Output the [x, y] coordinate of the center of the cell containing the given text.  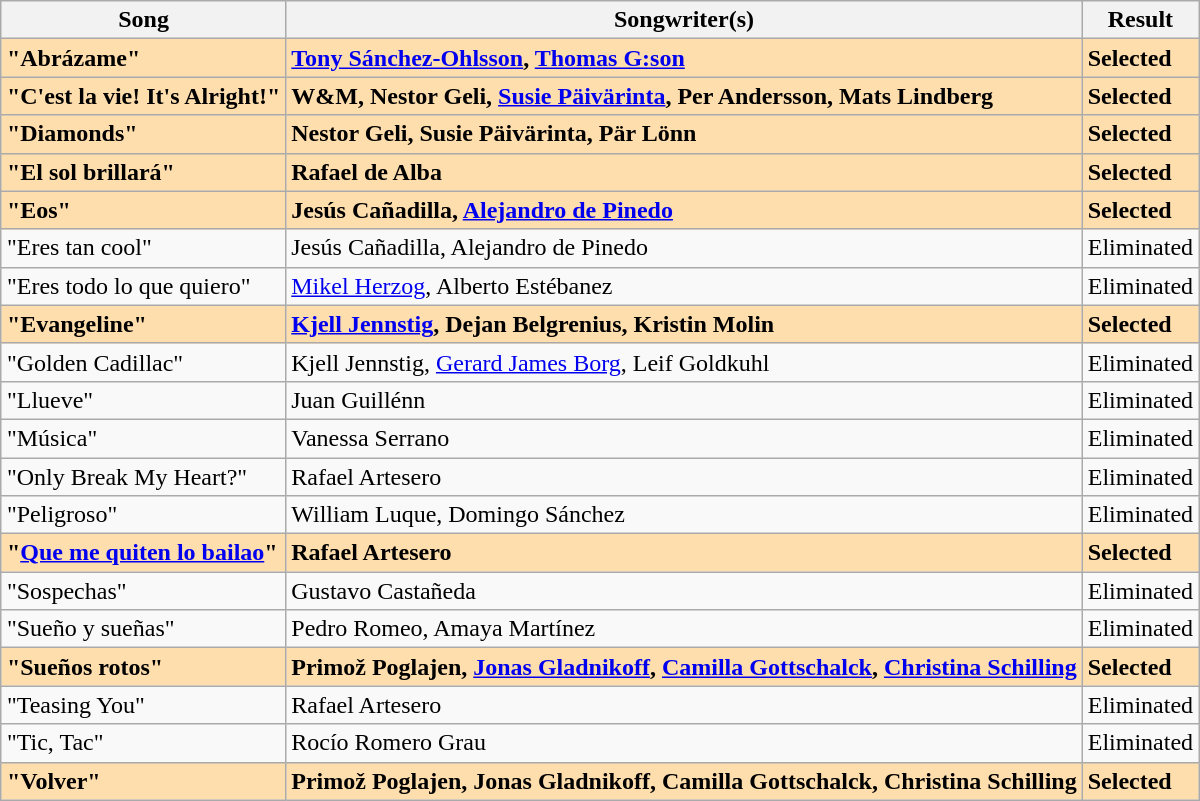
Kjell Jennstig, Gerard James Borg, Leif Goldkuhl [684, 362]
Kjell Jennstig, Dejan Belgrenius, Kristin Molin [684, 324]
"Eos" [143, 210]
"Teasing You" [143, 705]
"Only Break My Heart?" [143, 477]
"Tic, Tac" [143, 743]
Mikel Herzog, Alberto Estébanez [684, 286]
Tony Sánchez-Ohlsson, Thomas G:son [684, 58]
Result [1140, 20]
"Música" [143, 438]
Pedro Romeo, Amaya Martínez [684, 629]
"Abrázame" [143, 58]
Nestor Geli, Susie Päivärinta, Pär Lönn [684, 134]
Rocío Romero Grau [684, 743]
"Peligroso" [143, 515]
Vanessa Serrano [684, 438]
William Luque, Domingo Sánchez [684, 515]
Gustavo Castañeda [684, 591]
"Volver" [143, 781]
"Que me quiten lo bailao" [143, 553]
"El sol brillará" [143, 172]
"Eres tan cool" [143, 248]
"Eres todo lo que quiero" [143, 286]
W&M, Nestor Geli, Susie Päivärinta, Per Andersson, Mats Lindberg [684, 96]
"Sueño y sueñas" [143, 629]
Juan Guillénn [684, 400]
"Llueve" [143, 400]
Song [143, 20]
"Golden Cadillac" [143, 362]
"Sospechas" [143, 591]
"Sueños rotos" [143, 667]
"Evangeline" [143, 324]
Songwriter(s) [684, 20]
"Diamonds" [143, 134]
Rafael de Alba [684, 172]
"C'est la vie! It's Alright!" [143, 96]
